Extract the (x, y) coordinate from the center of the cell holding the provided text.  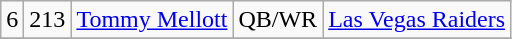
213 (48, 20)
6 (12, 20)
QB/WR (278, 20)
Las Vegas Raiders (417, 20)
Tommy Mellott (152, 20)
